For the text-containing cell, return its midpoint in (x, y) coordinate format. 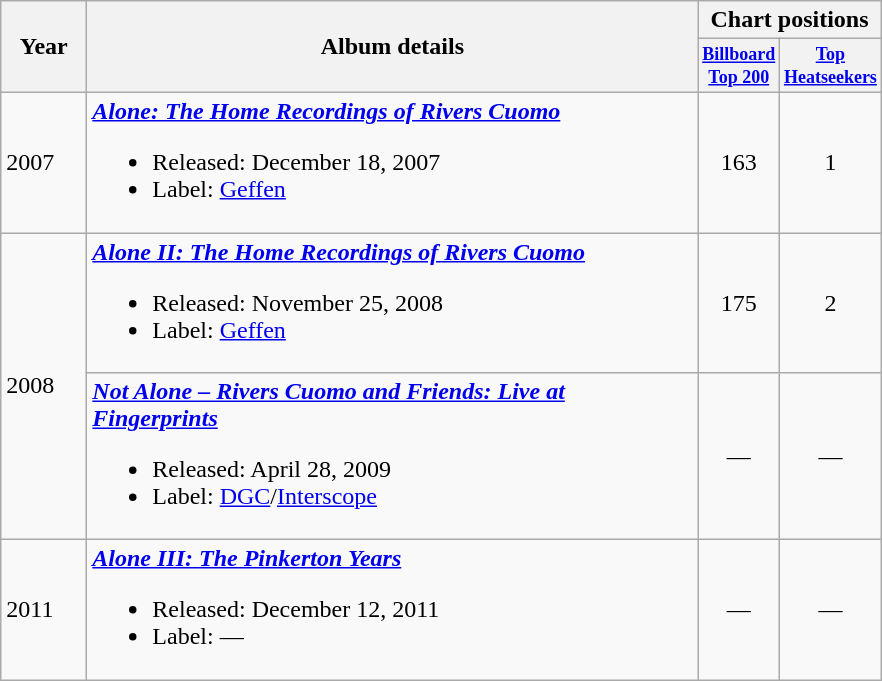
Alone: The Home Recordings of Rivers CuomoReleased: December 18, 2007Label: Geffen (392, 162)
Chart positions (790, 20)
Top Heatseekers (831, 66)
Alone II: The Home Recordings of Rivers CuomoReleased: November 25, 2008Label: Geffen (392, 303)
2011 (44, 610)
2007 (44, 162)
163 (739, 162)
2008 (44, 386)
2 (831, 303)
Alone III: The Pinkerton YearsReleased: December 12, 2011Label: — (392, 610)
Album details (392, 47)
175 (739, 303)
Billboard Top 200 (739, 66)
Not Alone – Rivers Cuomo and Friends: Live at FingerprintsReleased: April 28, 2009Label: DGC/Interscope (392, 456)
Year (44, 47)
1 (831, 162)
